Return the (x, y) coordinate for the center point of the cell that contains the specified text.  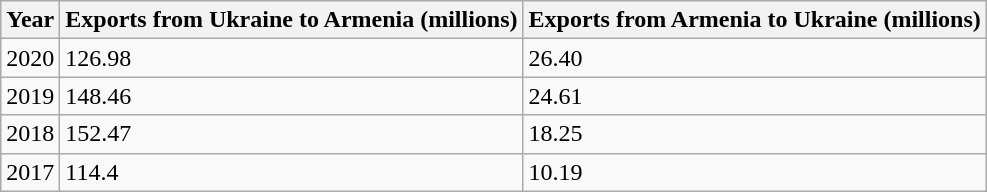
2019 (30, 96)
Exports from Armenia to Ukraine (millions) (754, 20)
2020 (30, 58)
Exports from Ukraine to Armenia (millions) (292, 20)
Year (30, 20)
114.4 (292, 172)
2018 (30, 134)
126.98 (292, 58)
10.19 (754, 172)
148.46 (292, 96)
24.61 (754, 96)
152.47 (292, 134)
26.40 (754, 58)
18.25 (754, 134)
2017 (30, 172)
